Extract the (x, y) coordinate from the center of the cell holding the provided text.  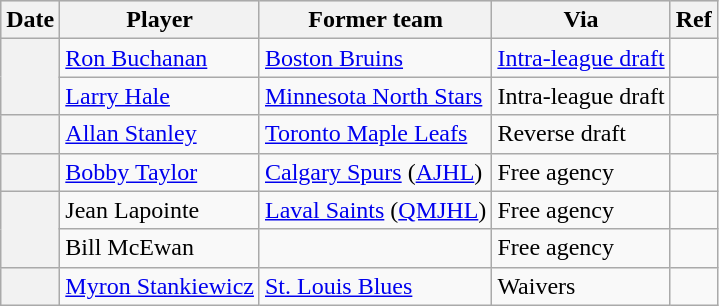
Calgary Spurs (AJHL) (375, 172)
Date (30, 20)
Player (160, 20)
Via (581, 20)
Waivers (581, 286)
Larry Hale (160, 96)
Former team (375, 20)
Toronto Maple Leafs (375, 134)
St. Louis Blues (375, 286)
Jean Lapointe (160, 210)
Boston Bruins (375, 58)
Reverse draft (581, 134)
Bobby Taylor (160, 172)
Minnesota North Stars (375, 96)
Laval Saints (QMJHL) (375, 210)
Ron Buchanan (160, 58)
Bill McEwan (160, 248)
Allan Stanley (160, 134)
Myron Stankiewicz (160, 286)
Ref (694, 20)
